Identify which cell holds the provided text, then report its [x, y] central coordinate. 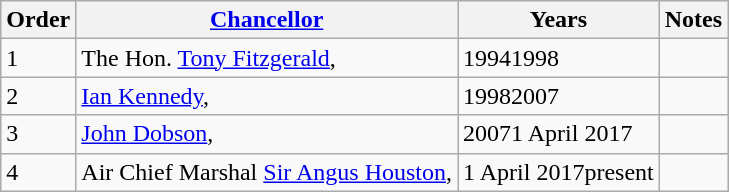
19941998 [559, 58]
20071 April 2017 [559, 134]
19982007 [559, 96]
Ian Kennedy, [267, 96]
Years [559, 20]
1 [38, 58]
The Hon. Tony Fitzgerald, [267, 58]
Chancellor [267, 20]
Air Chief Marshal Sir Angus Houston, [267, 172]
Order [38, 20]
John Dobson, [267, 134]
2 [38, 96]
3 [38, 134]
1 April 2017present [559, 172]
4 [38, 172]
Notes [693, 20]
